Capture the cell that displays the provided text and extract its [X, Y] central coordinate. 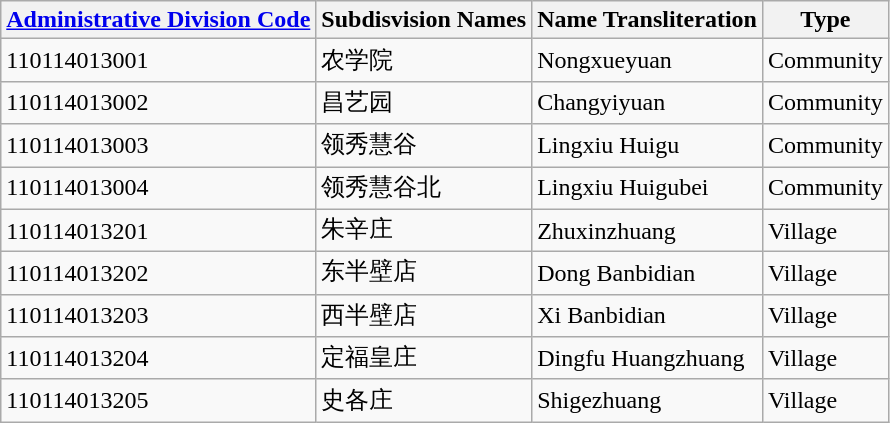
定福皇庄 [424, 358]
Lingxiu Huigu [648, 146]
领秀慧谷 [424, 146]
东半壁店 [424, 274]
Zhuxinzhuang [648, 230]
Subdisvision Names [424, 20]
Name Transliteration [648, 20]
110114013002 [158, 102]
110114013203 [158, 316]
农学院 [424, 60]
Administrative Division Code [158, 20]
Dong Banbidian [648, 274]
Shigezhuang [648, 400]
110114013205 [158, 400]
110114013202 [158, 274]
Lingxiu Huigubei [648, 188]
110114013204 [158, 358]
朱辛庄 [424, 230]
Xi Banbidian [648, 316]
110114013201 [158, 230]
110114013003 [158, 146]
西半壁店 [424, 316]
Type [825, 20]
史各庄 [424, 400]
Dingfu Huangzhuang [648, 358]
110114013001 [158, 60]
领秀慧谷北 [424, 188]
Changyiyuan [648, 102]
110114013004 [158, 188]
昌艺园 [424, 102]
Nongxueyuan [648, 60]
